Return [X, Y] of the center of cell containing provided text 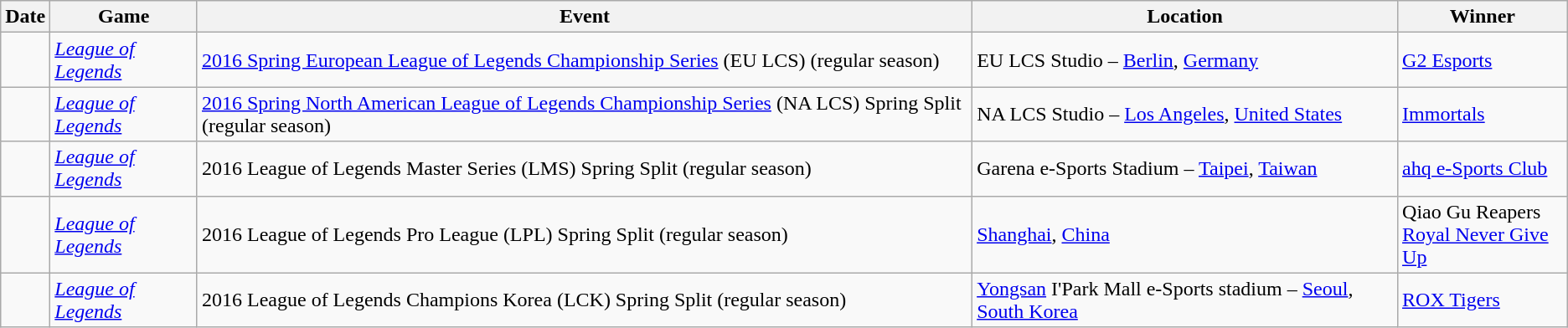
ROX Tigers [1483, 300]
2016 League of Legends Pro League (LPL) Spring Split (regular season) [585, 234]
NA LCS Studio – Los Angeles, United States [1185, 114]
Qiao Gu Reapers Royal Never Give Up [1483, 234]
Date [25, 17]
Shanghai, China [1185, 234]
Immortals [1483, 114]
Yongsan I'Park Mall e-Sports stadium – Seoul, South Korea [1185, 300]
Location [1185, 17]
Garena e-Sports Stadium – Taipei, Taiwan [1185, 169]
2016 Spring European League of Legends Championship Series (EU LCS) (regular season) [585, 60]
Event [585, 17]
2016 Spring North American League of Legends Championship Series (NA LCS) Spring Split (regular season) [585, 114]
ahq e-Sports Club [1483, 169]
2016 League of Legends Master Series (LMS) Spring Split (regular season) [585, 169]
Game [124, 17]
Winner [1483, 17]
G2 Esports [1483, 60]
2016 League of Legends Champions Korea (LCK) Spring Split (regular season) [585, 300]
EU LCS Studio – Berlin, Germany [1185, 60]
